Capture the cell that displays the provided text and extract its (x, y) central coordinate. 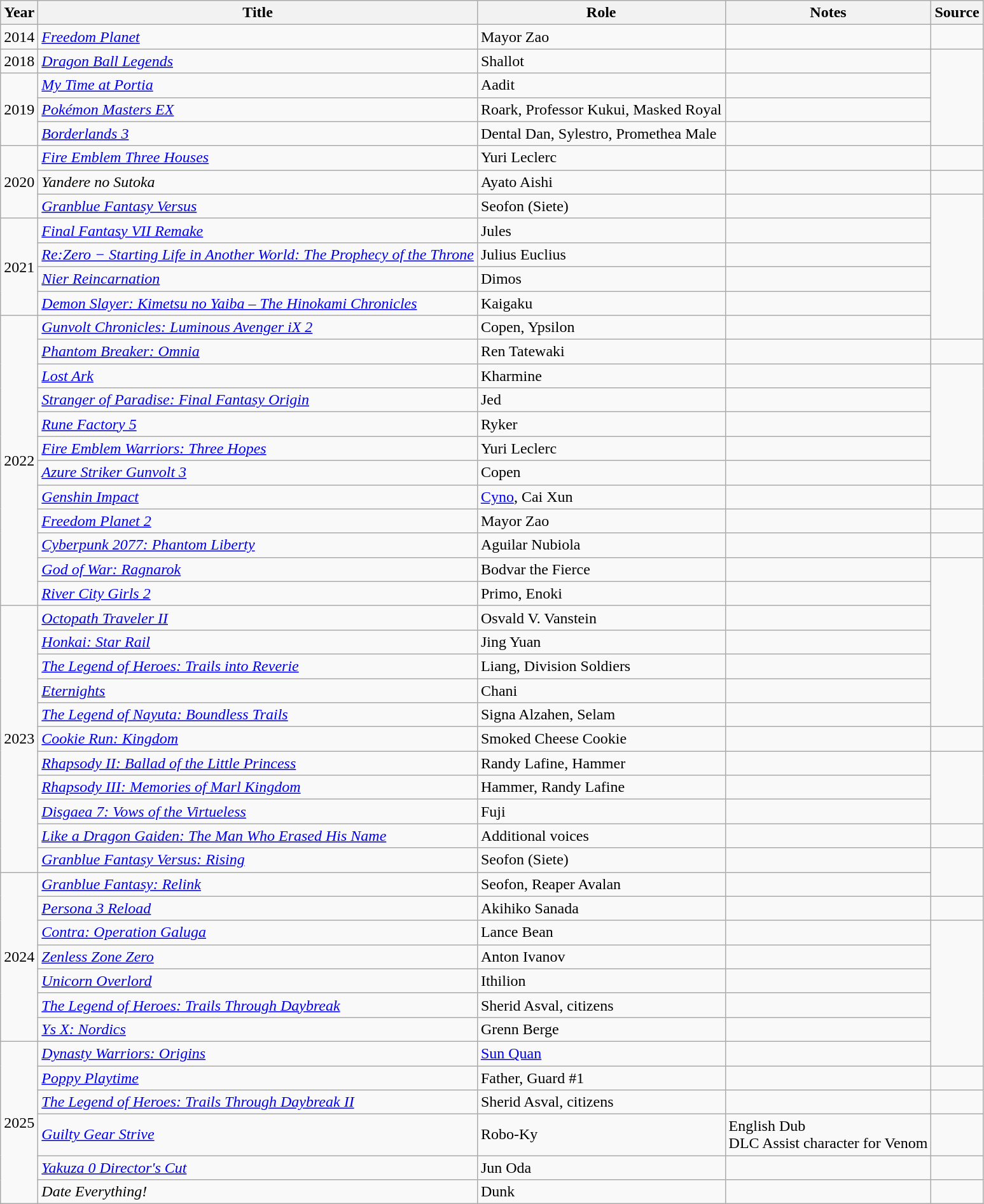
2023 (19, 739)
Honkai: Star Rail (258, 642)
Anton Ivanov (601, 957)
Octopath Traveler II (258, 618)
Freedom Planet 2 (258, 521)
Cyberpunk 2077: Phantom Liberty (258, 545)
Jed (601, 400)
Seofon, Reaper Avalan (601, 884)
Rhapsody II: Ballad of the Little Princess (258, 763)
Father, Guard #1 (601, 1078)
Year (19, 13)
River City Girls 2 (258, 593)
Osvald V. Vanstein (601, 618)
Cookie Run: Kingdom (258, 739)
Granblue Fantasy: Relink (258, 884)
Smoked Cheese Cookie (601, 739)
2021 (19, 266)
Kaigaku (601, 303)
Bodvar the Fierce (601, 569)
Ithilion (601, 981)
Disgaea 7: Vows of the Virtueless (258, 812)
Re:Zero − Starting Life in Another World: The Prophecy of the Throne (258, 254)
Rune Factory 5 (258, 424)
English DubDLC Assist character for Venom (828, 1135)
Notes (828, 13)
Granblue Fantasy Versus: Rising (258, 860)
Chani (601, 690)
Dunk (601, 1192)
Roark, Professor Kukui, Masked Royal (601, 109)
Genshin Impact (258, 497)
Demon Slayer: Kimetsu no Yaiba – The Hinokami Chronicles (258, 303)
Zenless Zone Zero (258, 957)
Dental Dan, Sylestro, Promethea Male (601, 134)
The Legend of Heroes: Trails Through Daybreak II (258, 1102)
Additional voices (601, 836)
Title (258, 13)
Dynasty Warriors: Origins (258, 1053)
Dimos (601, 279)
Copen (601, 473)
Final Fantasy VII Remake (258, 230)
Unicorn Overlord (258, 981)
The Legend of Heroes: Trails Through Daybreak (258, 1005)
Ryker (601, 424)
Aadit (601, 85)
Lance Bean (601, 932)
Date Everything! (258, 1192)
Robo-Ky (601, 1135)
The Legend of Nayuta: Boundless Trails (258, 715)
2014 (19, 37)
Sun Quan (601, 1053)
Stranger of Paradise: Final Fantasy Origin (258, 400)
Freedom Planet (258, 37)
Ren Tatewaki (601, 352)
Yandere no Sutoka (258, 182)
Source (957, 13)
Pokémon Masters EX (258, 109)
Borderlands 3 (258, 134)
Ys X: Nordics (258, 1029)
Guilty Gear Strive (258, 1135)
Copen, Ypsilon (601, 328)
Akihiko Sanada (601, 908)
Nier Reincarnation (258, 279)
Fire Emblem Three Houses (258, 158)
Hammer, Randy Lafine (601, 787)
Jun Oda (601, 1168)
Julius Euclius (601, 254)
Azure Striker Gunvolt 3 (258, 473)
2024 (19, 957)
Lost Ark (258, 376)
Shallot (601, 61)
Kharmine (601, 376)
Yakuza 0 Director's Cut (258, 1168)
Grenn Berge (601, 1029)
Role (601, 13)
Signa Alzahen, Selam (601, 715)
Fuji (601, 812)
Primo, Enoki (601, 593)
Cyno, Cai Xun (601, 497)
2020 (19, 182)
Randy Lafine, Hammer (601, 763)
Rhapsody III: Memories of Marl Kingdom (258, 787)
Gunvolt Chronicles: Luminous Avenger iX 2 (258, 328)
Ayato Aishi (601, 182)
Dragon Ball Legends (258, 61)
Eternights (258, 690)
Aguilar Nubiola (601, 545)
Like a Dragon Gaiden: The Man Who Erased His Name (258, 836)
Liang, Division Soldiers (601, 666)
Jules (601, 230)
Persona 3 Reload (258, 908)
Fire Emblem Warriors: Three Hopes (258, 448)
Poppy Playtime (258, 1078)
The Legend of Heroes: Trails into Reverie (258, 666)
2019 (19, 109)
2025 (19, 1122)
God of War: Ragnarok (258, 569)
2022 (19, 460)
Phantom Breaker: Omnia (258, 352)
My Time at Portia (258, 85)
Jing Yuan (601, 642)
Contra: Operation Galuga (258, 932)
2018 (19, 61)
Granblue Fantasy Versus (258, 206)
